Provide the (x, y) coordinate of the cell's center where the given text is located.  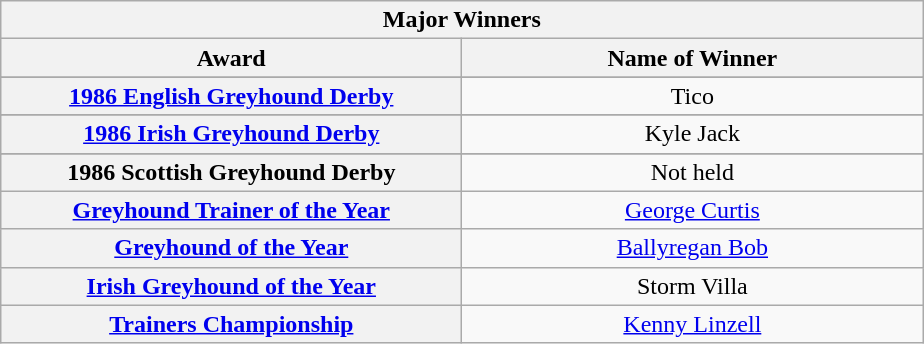
Name of Winner (692, 58)
Ballyregan Bob (692, 248)
1986 English Greyhound Derby (232, 96)
Storm Villa (692, 286)
Major Winners (462, 20)
Irish Greyhound of the Year (232, 286)
Trainers Championship (232, 324)
Kyle Jack (692, 134)
Award (232, 58)
Kenny Linzell (692, 324)
1986 Scottish Greyhound Derby (232, 172)
Not held (692, 172)
1986 Irish Greyhound Derby (232, 134)
George Curtis (692, 210)
Greyhound of the Year (232, 248)
Tico (692, 96)
Greyhound Trainer of the Year (232, 210)
